Search for the cell housing the specified text and yield its [x, y] center coordinate. 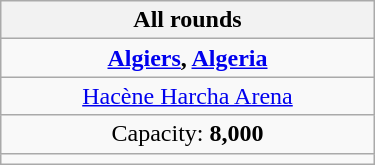
Hacène Harcha Arena [188, 96]
Algiers, Algeria [188, 58]
Capacity: 8,000 [188, 134]
All rounds [188, 20]
